Determine the (X, Y) coordinate at the center of the cell enclosing the given text.  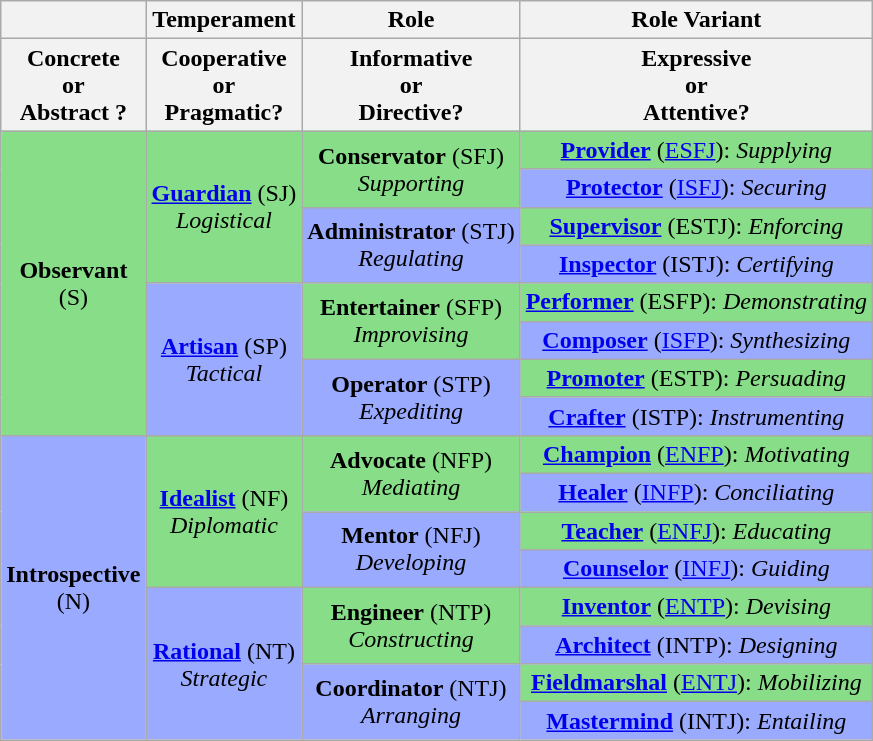
Conservator (SFJ)Supporting (411, 169)
Rational (NT)Strategic (224, 664)
Introspective(N) (74, 587)
Expressive or Attentive? (696, 85)
Role (411, 20)
Advocate (NFP)Mediating (411, 473)
Cooperativeor Pragmatic? (224, 85)
Champion (ENFP): Motivating (696, 454)
Engineer (NTP)Constructing (411, 626)
Temperament (224, 20)
Mastermind (INTJ): Entailing (696, 721)
Teacher (ENFJ): Educating (696, 531)
Composer (ISFP): Synthesizing (696, 340)
Entertainer (SFP)Improvising (411, 321)
Coordinator (NTJ)Arranging (411, 702)
Concrete or Abstract ? (74, 85)
Observant(S) (74, 283)
Promoter (ESTP): Persuading (696, 378)
Operator (STP)Expediting (411, 397)
Mentor (NFJ)Developing (411, 550)
Idealist (NF)Diplomatic (224, 511)
Architect (INTP): Designing (696, 645)
Inspector (ISTJ): Certifying (696, 264)
Administrator (STJ)Regulating (411, 245)
Provider (ESFJ): Supplying (696, 150)
Protector (ISFJ): Securing (696, 188)
Informativeor Directive? (411, 85)
Performer (ESFP): Demonstrating (696, 302)
Fieldmarshal (ENTJ): Mobilizing (696, 683)
Counselor (INFJ): Guiding (696, 569)
Guardian (SJ)Logistical (224, 207)
Supervisor (ESTJ): Enforcing (696, 226)
Role Variant (696, 20)
Crafter (ISTP): Instrumenting (696, 416)
Inventor (ENTP): Devising (696, 607)
Healer (INFP): Conciliating (696, 492)
Artisan (SP)Tactical (224, 359)
